Output the [x, y] coordinate of the center of the cell containing the given text.  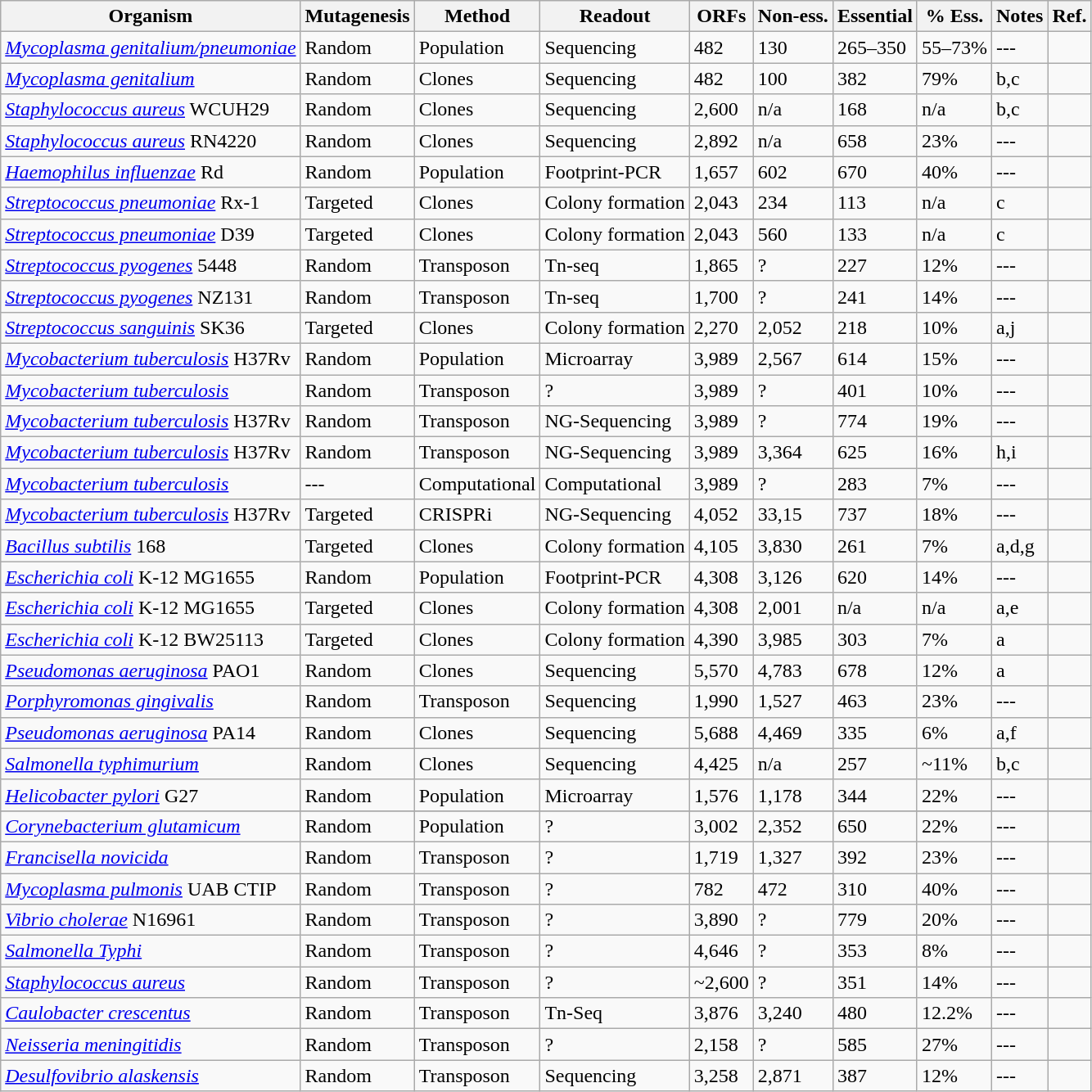
1,178 [792, 795]
335 [874, 733]
3,985 [792, 639]
~2,600 [721, 982]
774 [874, 422]
Francisella novicida [151, 857]
658 [874, 141]
a,f [1020, 733]
670 [874, 172]
12.2% [954, 1013]
133 [874, 234]
218 [874, 327]
344 [874, 795]
Salmonella Typhi [151, 951]
353 [874, 951]
a,d,g [1020, 546]
737 [874, 515]
234 [792, 203]
1,576 [721, 795]
3,240 [792, 1013]
Pseudomonas aeruginosa PAO1 [151, 670]
55–73% [954, 47]
779 [874, 920]
782 [721, 888]
614 [874, 359]
Streptococcus pyogenes 5448 [151, 265]
Vibrio cholerae N16961 [151, 920]
650 [874, 826]
Mycoplasma genitalium/pneumoniae [151, 47]
678 [874, 670]
620 [874, 577]
Streptococcus sanguinis SK36 [151, 327]
Haemophilus influenzae Rd [151, 172]
Streptococcus pyogenes NZ131 [151, 296]
2,352 [792, 826]
Salmonella typhimurium [151, 764]
560 [792, 234]
Corynebacterium glutamicum [151, 826]
Mutagenesis [357, 16]
2,158 [721, 1045]
113 [874, 203]
2,001 [792, 608]
Escherichia coli K-12 BW25113 [151, 639]
Mycoplasma pulmonis UAB CTIP [151, 888]
4,646 [721, 951]
261 [874, 546]
130 [792, 47]
4,469 [792, 733]
392 [874, 857]
Readout [615, 16]
3,364 [792, 453]
Tn-Seq [615, 1013]
Essential [874, 16]
3,830 [792, 546]
Notes [1020, 16]
4,783 [792, 670]
Streptococcus pneumoniae Rx-1 [151, 203]
20% [954, 920]
387 [874, 1076]
1,527 [792, 702]
2,052 [792, 327]
2,871 [792, 1076]
4,052 [721, 515]
Mycoplasma genitalium [151, 79]
463 [874, 702]
2,892 [721, 141]
Staphylococcus aureus RN4220 [151, 141]
6% [954, 733]
Caulobacter crescentus [151, 1013]
19% [954, 422]
Streptococcus pneumoniae D39 [151, 234]
Staphylococcus aureus WCUH29 [151, 110]
79% [954, 79]
257 [874, 764]
1,657 [721, 172]
585 [874, 1045]
382 [874, 79]
1,719 [721, 857]
Pseudomonas aeruginosa PA14 [151, 733]
351 [874, 982]
a,e [1020, 608]
~11% [954, 764]
283 [874, 484]
Porphyromonas gingivalis [151, 702]
Organism [151, 16]
Non-ess. [792, 16]
h,i [1020, 453]
303 [874, 639]
Helicobacter pylori G27 [151, 795]
Method [477, 16]
1,700 [721, 296]
625 [874, 453]
ORFs [721, 16]
a,j [1020, 327]
Bacillus subtilis 168 [151, 546]
227 [874, 265]
3,876 [721, 1013]
401 [874, 390]
1,865 [721, 265]
8% [954, 951]
15% [954, 359]
Ref. [1069, 16]
602 [792, 172]
5,688 [721, 733]
2,600 [721, 110]
16% [954, 453]
4,390 [721, 639]
33,15 [792, 515]
4,425 [721, 764]
472 [792, 888]
27% [954, 1045]
265–350 [874, 47]
3,258 [721, 1076]
18% [954, 515]
1,327 [792, 857]
CRISPRi [477, 515]
241 [874, 296]
Staphylococcus aureus [151, 982]
2,270 [721, 327]
5,570 [721, 670]
% Ess. [954, 16]
168 [874, 110]
Desulfovibrio alaskensis [151, 1076]
100 [792, 79]
2,567 [792, 359]
3,002 [721, 826]
4,105 [721, 546]
310 [874, 888]
1,990 [721, 702]
3,126 [792, 577]
3,890 [721, 920]
Neisseria meningitidis [151, 1045]
480 [874, 1013]
